Detect which cell encompasses the target text, then output its [X, Y] center coordinate. 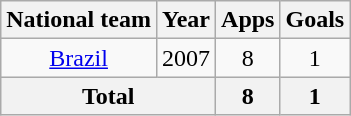
National team [79, 20]
Year [186, 20]
Goals [315, 20]
Total [108, 96]
Brazil [79, 58]
2007 [186, 58]
Apps [248, 20]
